From the cell containing the given text, extract its center point as [x, y] coordinate. 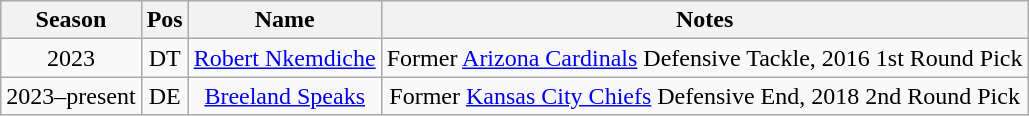
Robert Nkemdiche [284, 58]
2023–present [71, 96]
Notes [704, 20]
Name [284, 20]
Season [71, 20]
2023 [71, 58]
Pos [164, 20]
DT [164, 58]
Former Arizona Cardinals Defensive Tackle, 2016 1st Round Pick [704, 58]
Former Kansas City Chiefs Defensive End, 2018 2nd Round Pick [704, 96]
DE [164, 96]
Breeland Speaks [284, 96]
